Return (X, Y) of the center of cell containing provided text 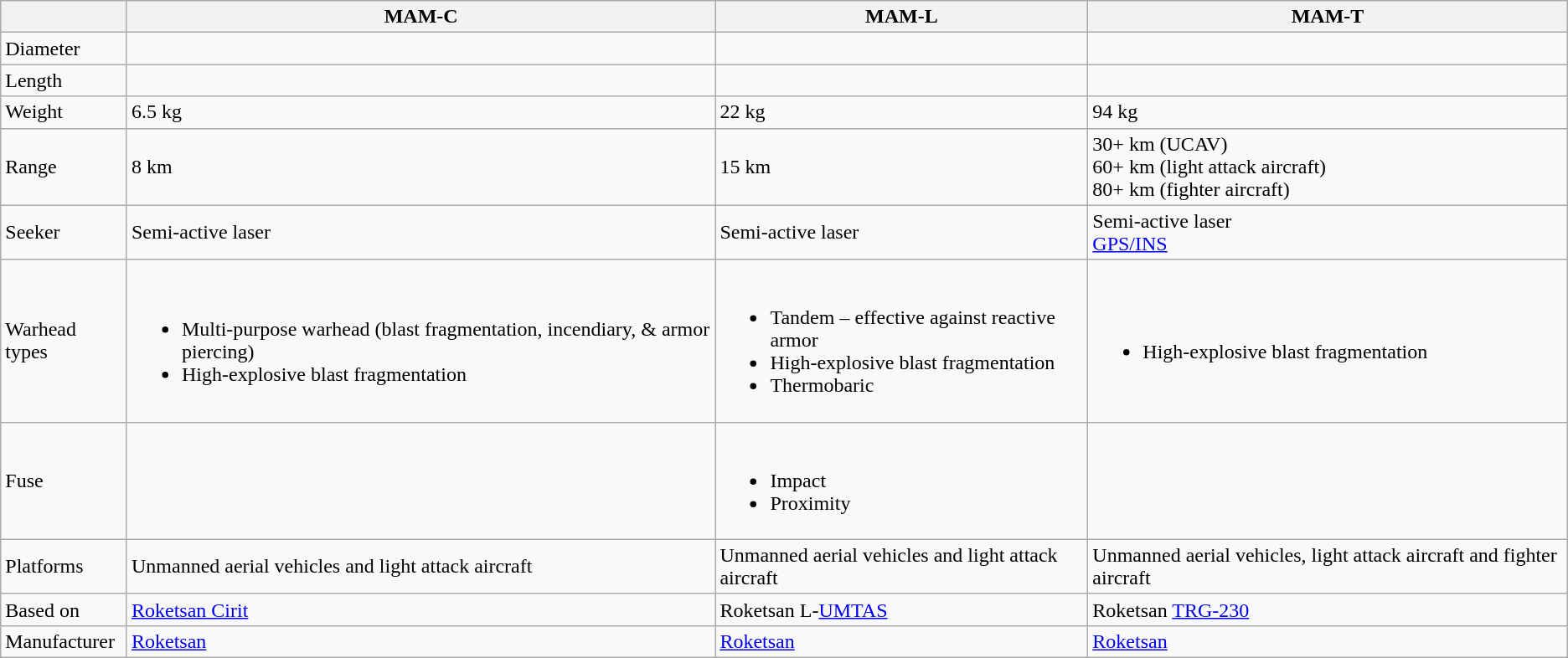
Seeker (64, 233)
Length (64, 80)
Warhead types (64, 341)
Weight (64, 112)
94 kg (1328, 112)
Tandem – effective against reactive armorHigh-explosive blast fragmentationThermobaric (901, 341)
Fuse (64, 481)
Based on (64, 609)
Manufacturer (64, 641)
ImpactProximity (901, 481)
Diameter (64, 49)
30+ km (UCAV)60+ km (light attack aircraft)80+ km (fighter aircraft) (1328, 167)
MAM-L (901, 17)
MAM-C (420, 17)
Roketsan L-UMTAS (901, 609)
Roketsan TRG-230 (1328, 609)
Unmanned aerial vehicles, light attack aircraft and fighter aircraft (1328, 566)
22 kg (901, 112)
8 km (420, 167)
Roketsan Cirit (420, 609)
MAM-T (1328, 17)
Range (64, 167)
6.5 kg (420, 112)
Semi-active laserGPS/INS (1328, 233)
Platforms (64, 566)
15 km (901, 167)
Multi-purpose warhead (blast fragmentation, incendiary, & armor piercing)High-explosive blast fragmentation (420, 341)
High-explosive blast fragmentation (1328, 341)
